Output the [x, y] coordinate of the center of the cell containing the given text.  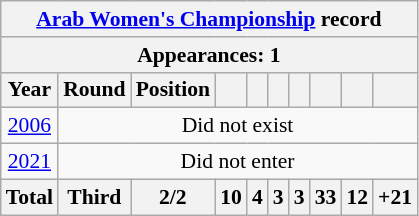
2/2 [173, 197]
33 [326, 197]
Total [30, 197]
4 [258, 197]
Appearances: 1 [209, 55]
Year [30, 90]
2021 [30, 162]
Arab Women's Championship record [209, 19]
+21 [395, 197]
Position [173, 90]
Round [94, 90]
12 [357, 197]
Did not enter [238, 162]
Third [94, 197]
10 [231, 197]
2006 [30, 126]
Did not exist [238, 126]
